Determine the (X, Y) coordinate at the center of the cell enclosing the given text.  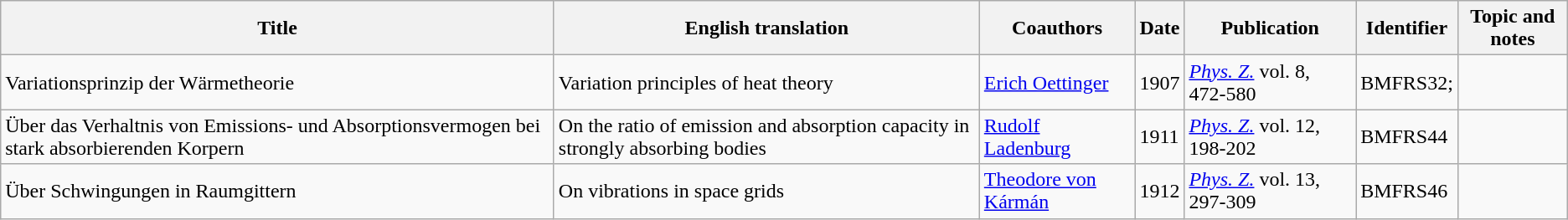
Phys. Z. vol. 12, 198-202 (1270, 137)
Erich Oettinger (1057, 82)
BMFRS32; (1407, 82)
BMFRS46 (1407, 191)
Phys. Z. vol. 13, 297-309 (1270, 191)
1907 (1159, 82)
Publication (1270, 28)
On vibrations in space grids (766, 191)
Title (278, 28)
English translation (766, 28)
Theodore von Kármán (1057, 191)
1912 (1159, 191)
Über das Verhaltnis von Emissions- und Absorptionsvermogen bei stark absorbierenden Korpern (278, 137)
Über Schwingungen in Raumgittern (278, 191)
Topic and notes (1513, 28)
BMFRS44 (1407, 137)
On the ratio of emission and absorption capacity in strongly absorbing bodies (766, 137)
Rudolf Ladenburg (1057, 137)
Variationsprinzip der Wärmetheorie (278, 82)
Phys. Z. vol. 8, 472-580 (1270, 82)
1911 (1159, 137)
Coauthors (1057, 28)
Identifier (1407, 28)
Date (1159, 28)
Variation principles of heat theory (766, 82)
